Detect which cell encompasses the target text, then output its (x, y) center coordinate. 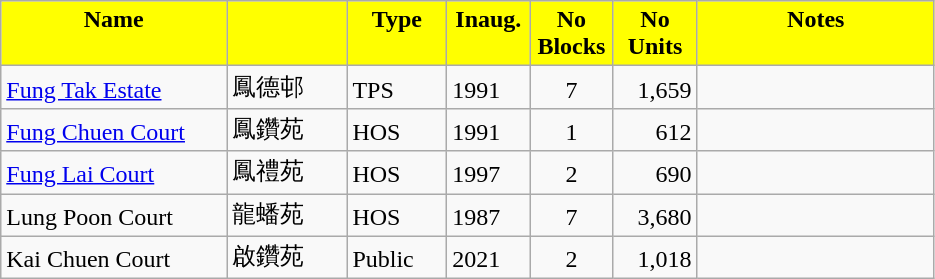
612 (655, 130)
Fung Chuen Court (114, 130)
1997 (488, 172)
Kai Chuen Court (114, 258)
鳳禮苑 (287, 172)
2021 (488, 258)
鳳德邨 (287, 88)
Public (397, 258)
1,659 (655, 88)
No Units (655, 34)
3,680 (655, 216)
Notes (816, 34)
龍蟠苑 (287, 216)
Type (397, 34)
鳳鑽苑 (287, 130)
Inaug. (488, 34)
啟鑽苑 (287, 258)
1,018 (655, 258)
TPS (397, 88)
Fung Lai Court (114, 172)
Lung Poon Court (114, 216)
Fung Tak Estate (114, 88)
690 (655, 172)
Name (114, 34)
No Blocks (572, 34)
1 (572, 130)
1987 (488, 216)
